Detect which cell encompasses the target text, then output its (X, Y) center coordinate. 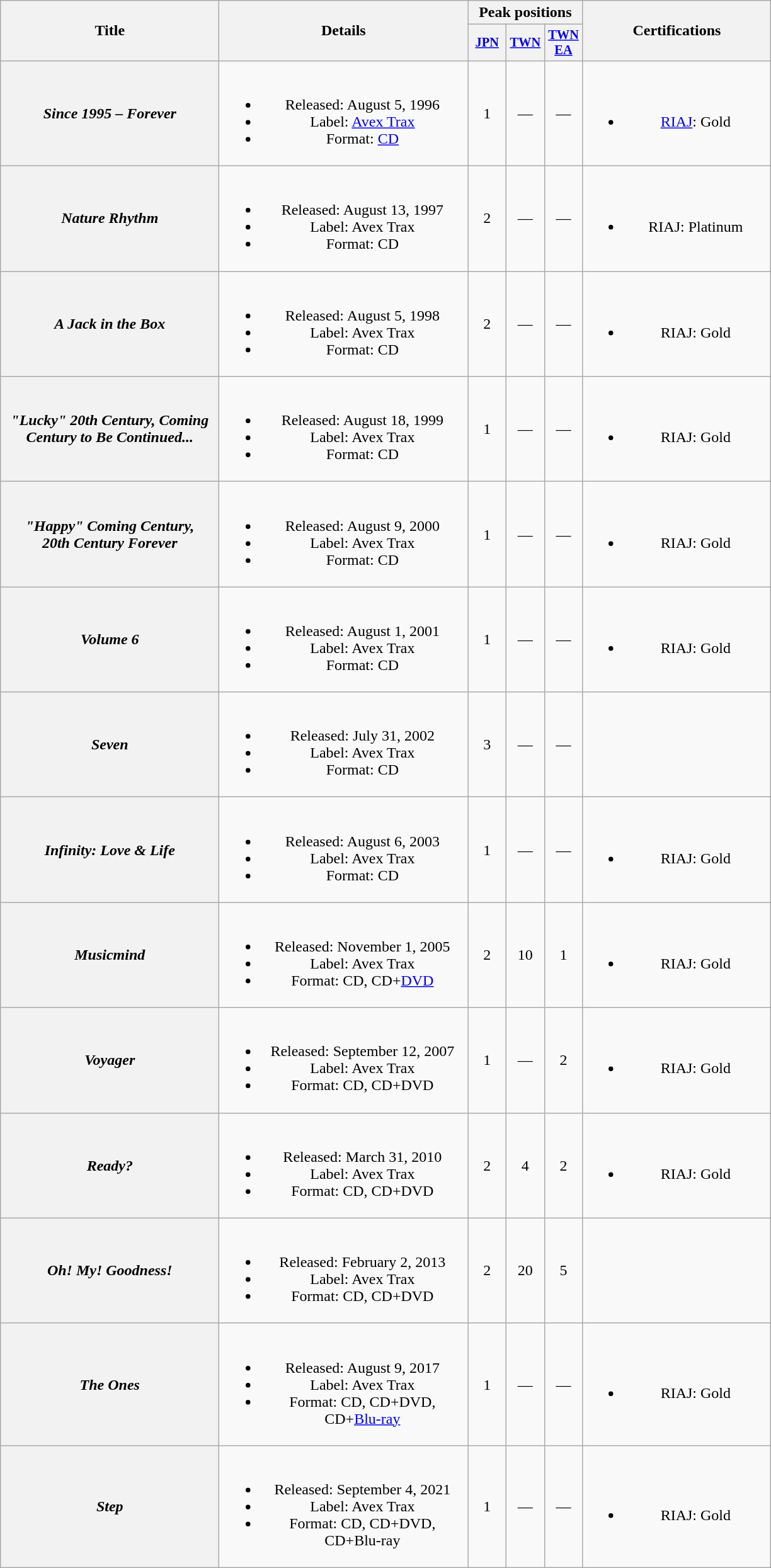
RIAJ: Platinum (677, 219)
Since 1995 – Forever (110, 113)
Title (110, 31)
Released: July 31, 2002Label: Avex TraxFormat: CD (344, 744)
10 (525, 955)
Voyager (110, 1060)
The Ones (110, 1384)
Certifications (677, 31)
Released: September 12, 2007Label: Avex TraxFormat: CD, CD+DVD (344, 1060)
Released: November 1, 2005Label: Avex TraxFormat: CD, CD+DVD (344, 955)
Infinity: Love & Life (110, 850)
TWN EA (563, 43)
Released: August 1, 2001Label: Avex TraxFormat: CD (344, 640)
Released: August 13, 1997Label: Avex TraxFormat: CD (344, 219)
Released: August 6, 2003Label: Avex TraxFormat: CD (344, 850)
Musicmind (110, 955)
JPN (488, 43)
Seven (110, 744)
Released: August 18, 1999Label: Avex TraxFormat: CD (344, 429)
A Jack in the Box (110, 324)
3 (488, 744)
Details (344, 31)
Released: August 9, 2017Label: Avex TraxFormat: CD, CD+DVD,CD+Blu-ray (344, 1384)
Volume 6 (110, 640)
20 (525, 1271)
Nature Rhythm (110, 219)
Released: February 2, 2013Label: Avex TraxFormat: CD, CD+DVD (344, 1271)
5 (563, 1271)
"Happy" Coming Century,20th Century Forever (110, 534)
Released: August 5, 1998Label: Avex TraxFormat: CD (344, 324)
Ready? (110, 1165)
Peak positions (525, 13)
Step (110, 1506)
"Lucky" 20th Century, ComingCentury to Be Continued... (110, 429)
TWN (525, 43)
Released: March 31, 2010Label: Avex TraxFormat: CD, CD+DVD (344, 1165)
Released: September 4, 2021Label: Avex TraxFormat: CD, CD+DVD,CD+Blu-ray (344, 1506)
Oh! My! Goodness! (110, 1271)
Released: August 9, 2000Label: Avex TraxFormat: CD (344, 534)
Released: August 5, 1996Label: Avex TraxFormat: CD (344, 113)
4 (525, 1165)
